Output the (X, Y) coordinate of the center of the cell containing the given text.  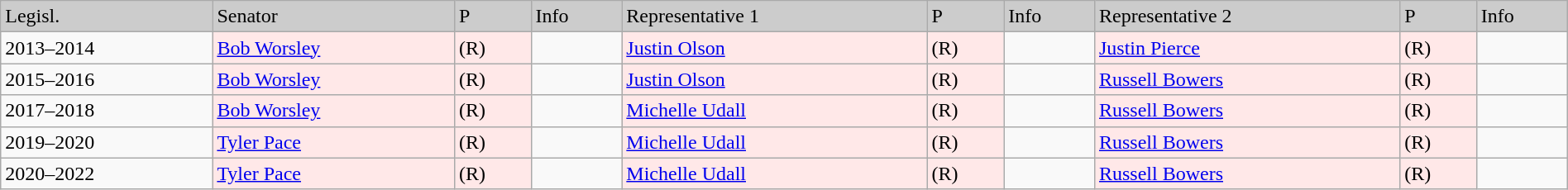
Justin Pierce (1247, 48)
Representative 1 (774, 17)
2019–2020 (107, 142)
2020–2022 (107, 173)
2017–2018 (107, 111)
Representative 2 (1247, 17)
Senator (334, 17)
Legisl. (107, 17)
2013–2014 (107, 48)
2015–2016 (107, 79)
